Identify which cell holds the provided text, then report its (X, Y) central coordinate. 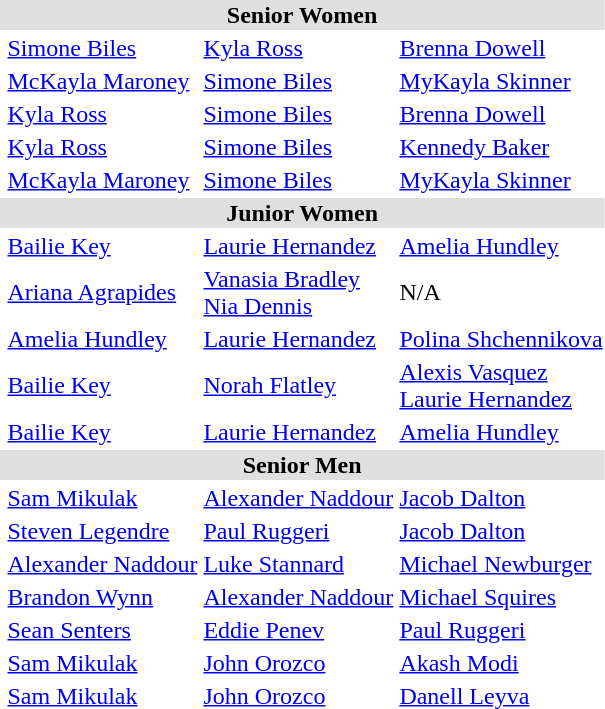
Sean Senters (102, 630)
Akash Modi (501, 663)
Alexis VasquezLaurie Hernandez (501, 386)
Polina Shchennikova (501, 339)
Junior Women (302, 213)
Senior Women (302, 15)
John Orozco (298, 663)
Vanasia BradleyNia Dennis (298, 292)
N/A (501, 292)
Ariana Agrapides (102, 292)
Michael Squires (501, 597)
Michael Newburger (501, 564)
Steven Legendre (102, 531)
Kennedy Baker (501, 147)
Brandon Wynn (102, 597)
Senior Men (302, 465)
Norah Flatley (298, 386)
Luke Stannard (298, 564)
Eddie Penev (298, 630)
